From the cell containing the given text, extract its center point as (x, y) coordinate. 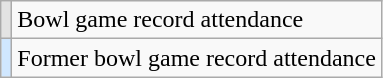
Bowl game record attendance (197, 20)
Former bowl game record attendance (197, 58)
